Detect which cell encompasses the target text, then output its [x, y] center coordinate. 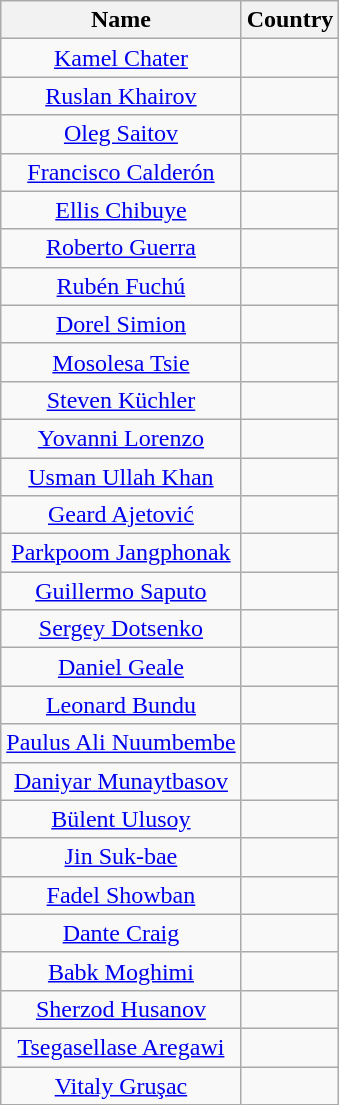
Oleg Saitov [121, 134]
Guillermo Saputo [121, 591]
Ruslan Khairov [121, 96]
Rubén Fuchú [121, 286]
Parkpoom Jangphonak [121, 553]
Geard Ajetović [121, 515]
Dante Craig [121, 933]
Vitaly Gruşac [121, 1085]
Ellis Chibuye [121, 210]
Sherzod Husanov [121, 1009]
Daniel Geale [121, 667]
Mosolesa Tsie [121, 362]
Daniyar Munaytbasov [121, 781]
Kamel Chater [121, 58]
Yovanni Lorenzo [121, 438]
Usman Ullah Khan [121, 477]
Roberto Guerra [121, 248]
Country [290, 20]
Dorel Simion [121, 324]
Jin Suk-bae [121, 857]
Tsegasellase Aregawi [121, 1047]
Francisco Calderón [121, 172]
Name [121, 20]
Babk Moghimi [121, 971]
Fadel Showban [121, 895]
Paulus Ali Nuumbembe [121, 743]
Leonard Bundu [121, 705]
Bülent Ulusoy [121, 819]
Sergey Dotsenko [121, 629]
Steven Küchler [121, 400]
